Search for the cell housing the specified text and yield its [X, Y] center coordinate. 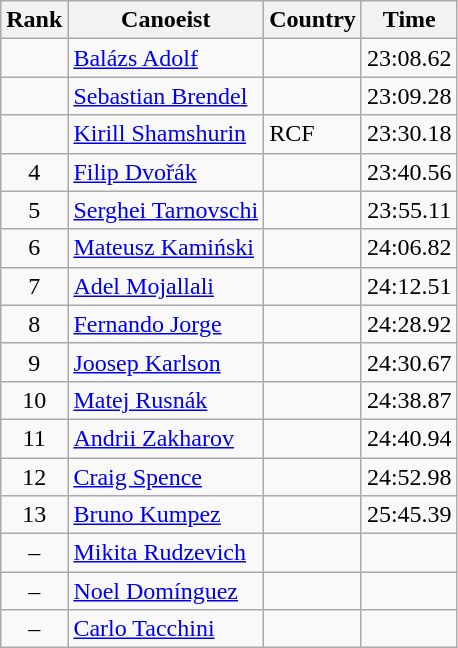
RCF [313, 134]
24:30.67 [409, 362]
Filip Dvořák [166, 172]
11 [34, 438]
23:30.18 [409, 134]
Sebastian Brendel [166, 96]
5 [34, 210]
Balázs Adolf [166, 58]
Kirill Shamshurin [166, 134]
24:40.94 [409, 438]
13 [34, 515]
6 [34, 248]
9 [34, 362]
Andrii Zakharov [166, 438]
Mateusz Kamiński [166, 248]
Mikita Rudzevich [166, 553]
Matej Rusnák [166, 400]
Noel Domínguez [166, 591]
25:45.39 [409, 515]
24:06.82 [409, 248]
Country [313, 20]
Rank [34, 20]
24:52.98 [409, 477]
8 [34, 324]
Time [409, 20]
23:55.11 [409, 210]
23:40.56 [409, 172]
Joosep Karlson [166, 362]
24:12.51 [409, 286]
23:09.28 [409, 96]
Carlo Tacchini [166, 629]
Craig Spence [166, 477]
24:38.87 [409, 400]
Fernando Jorge [166, 324]
24:28.92 [409, 324]
Adel Mojallali [166, 286]
7 [34, 286]
Canoeist [166, 20]
4 [34, 172]
10 [34, 400]
23:08.62 [409, 58]
Bruno Kumpez [166, 515]
12 [34, 477]
Serghei Tarnovschi [166, 210]
